Return (X, Y) of the center of cell containing provided text 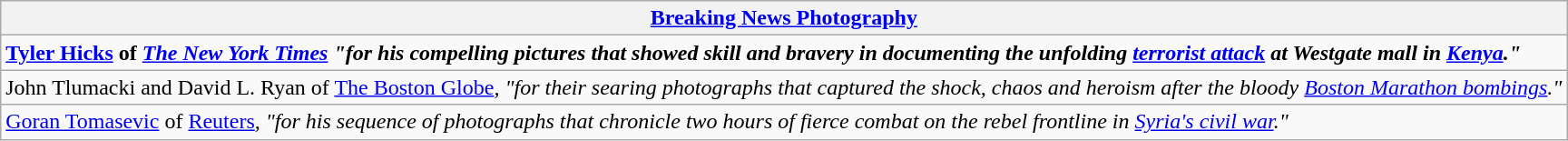
Breaking News Photography (784, 18)
Goran Tomasevic of Reuters, "for his sequence of photographs that chronicle two hours of fierce combat on the rebel frontline in Syria's civil war." (784, 122)
